Return [X, Y] of the center of cell containing provided text 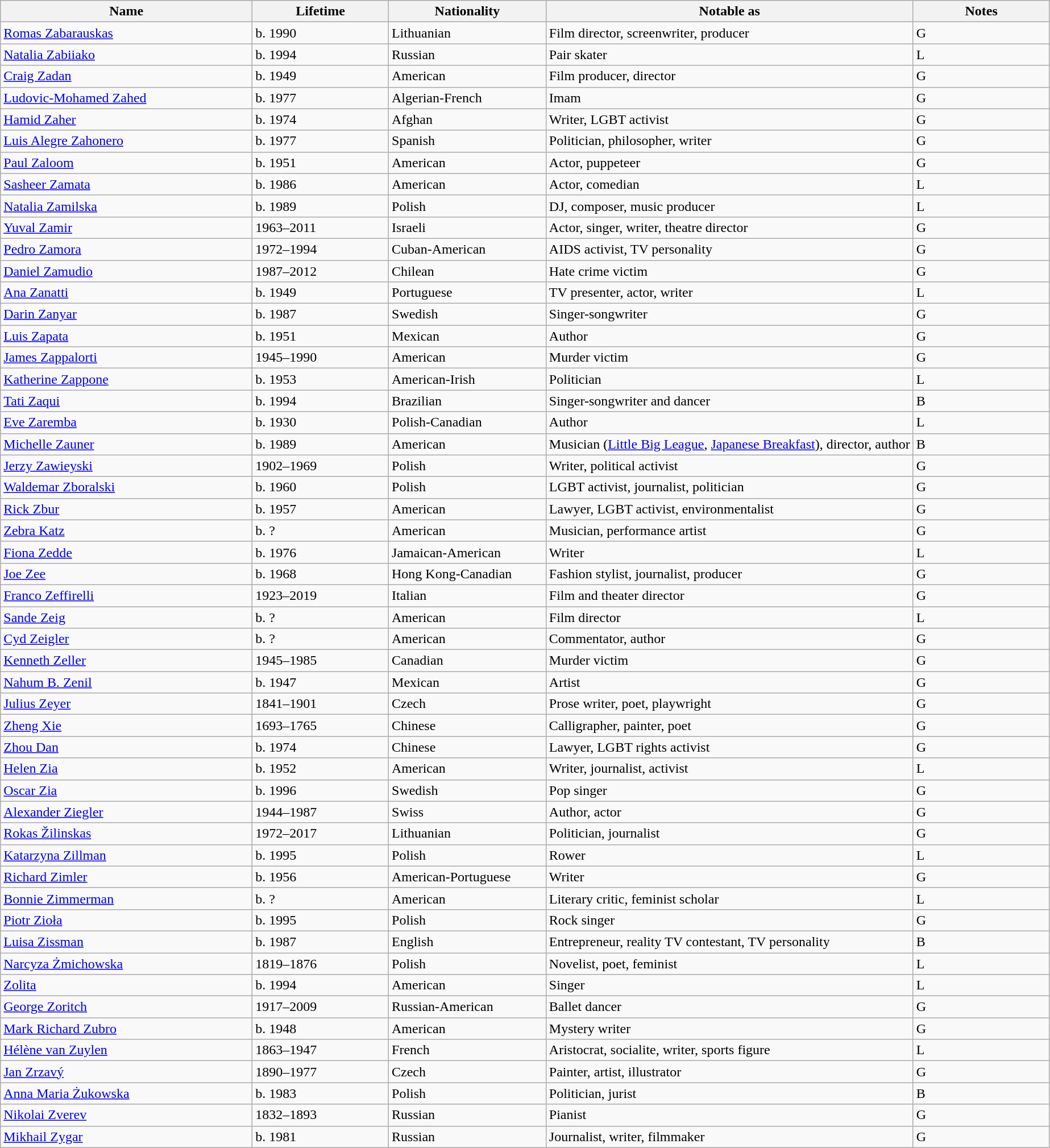
1972–1994 [321, 249]
Italian [467, 595]
Commentator, author [729, 639]
Jan Zrzavý [126, 1072]
Journalist, writer, filmmaker [729, 1137]
Author, actor [729, 812]
Waldemar Zboralski [126, 487]
Sasheer Zamata [126, 184]
b. 1983 [321, 1093]
Luisa Zissman [126, 942]
TV presenter, actor, writer [729, 293]
Polish-Canadian [467, 422]
Tati Zaqui [126, 401]
Anna Maria Żukowska [126, 1093]
Mikhail Zygar [126, 1137]
1863–1947 [321, 1050]
Zolita [126, 985]
b. 1981 [321, 1137]
Pair skater [729, 55]
Writer, journalist, activist [729, 769]
Entrepreneur, reality TV contestant, TV personality [729, 942]
b. 1957 [321, 509]
French [467, 1050]
Notable as [729, 11]
Jerzy Zawieyski [126, 466]
Fashion stylist, journalist, producer [729, 574]
American-Portuguese [467, 877]
b. 1952 [321, 769]
James Zappalorti [126, 358]
Nationality [467, 11]
Katherine Zappone [126, 379]
Cuban-American [467, 249]
1890–1977 [321, 1072]
Eve Zaremba [126, 422]
Rock singer [729, 920]
Darin Zanyar [126, 314]
Hong Kong-Canadian [467, 574]
1963–2011 [321, 227]
Piotr Zioła [126, 920]
Jamaican-American [467, 552]
1972–2017 [321, 834]
b. 1930 [321, 422]
Ballet dancer [729, 1007]
LGBT activist, journalist, politician [729, 487]
DJ, composer, music producer [729, 206]
Politician, jurist [729, 1093]
1945–1985 [321, 661]
1923–2019 [321, 595]
Rokas Žilinskas [126, 834]
Natalia Zamilska [126, 206]
1902–1969 [321, 466]
b. 1990 [321, 33]
Lawyer, LGBT activist, environmentalist [729, 509]
Israeli [467, 227]
Zheng Xie [126, 726]
Canadian [467, 661]
AIDS activist, TV personality [729, 249]
Chilean [467, 271]
Alexander Ziegler [126, 812]
Calligrapher, painter, poet [729, 726]
Rower [729, 855]
Narcyza Żmichowska [126, 964]
Sande Zeig [126, 617]
Hate crime victim [729, 271]
Prose writer, poet, playwright [729, 704]
Bonnie Zimmerman [126, 898]
1987–2012 [321, 271]
Zhou Dan [126, 747]
Swiss [467, 812]
Pianist [729, 1115]
Rick Zbur [126, 509]
Film producer, director [729, 76]
Pedro Zamora [126, 249]
Film director [729, 617]
Nahum B. Zenil [126, 682]
Algerian-French [467, 98]
1819–1876 [321, 964]
Musician (Little Big League, Japanese Breakfast), director, author [729, 444]
American-Irish [467, 379]
Musician, performance artist [729, 531]
Nikolai Zverev [126, 1115]
b. 1976 [321, 552]
Hélène van Zuylen [126, 1050]
Singer-songwriter [729, 314]
English [467, 942]
Actor, singer, writer, theatre director [729, 227]
Mark Richard Zubro [126, 1029]
Michelle Zauner [126, 444]
b. 1947 [321, 682]
Actor, puppeteer [729, 163]
1944–1987 [321, 812]
Spanish [467, 141]
Singer [729, 985]
Mystery writer [729, 1029]
Singer-songwriter and dancer [729, 401]
1917–2009 [321, 1007]
Ludovic-Mohamed Zahed [126, 98]
Paul Zaloom [126, 163]
Politician, journalist [729, 834]
Fiona Zedde [126, 552]
Politician [729, 379]
Ana Zanatti [126, 293]
Portuguese [467, 293]
Afghan [467, 119]
Artist [729, 682]
Russian-American [467, 1007]
George Zoritch [126, 1007]
Imam [729, 98]
1832–1893 [321, 1115]
1693–1765 [321, 726]
b. 1986 [321, 184]
Literary critic, feminist scholar [729, 898]
Luis Zapata [126, 336]
Julius Zeyer [126, 704]
Politician, philosopher, writer [729, 141]
Writer, political activist [729, 466]
Kenneth Zeller [126, 661]
Aristocrat, socialite, writer, sports figure [729, 1050]
Hamid Zaher [126, 119]
Actor, comedian [729, 184]
Luis Alegre Zahonero [126, 141]
Painter, artist, illustrator [729, 1072]
Daniel Zamudio [126, 271]
Cyd Zeigler [126, 639]
Brazilian [467, 401]
Lifetime [321, 11]
Writer, LGBT activist [729, 119]
Film director, screenwriter, producer [729, 33]
Romas Zabarauskas [126, 33]
Film and theater director [729, 595]
Joe Zee [126, 574]
Helen Zia [126, 769]
b. 1968 [321, 574]
Oscar Zia [126, 790]
Pop singer [729, 790]
Name [126, 11]
b. 1956 [321, 877]
Novelist, poet, feminist [729, 964]
1945–1990 [321, 358]
Franco Zeffirelli [126, 595]
Zebra Katz [126, 531]
Craig Zadan [126, 76]
b. 1960 [321, 487]
Yuval Zamir [126, 227]
b. 1948 [321, 1029]
Katarzyna Zillman [126, 855]
b. 1996 [321, 790]
1841–1901 [321, 704]
Notes [981, 11]
Lawyer, LGBT rights activist [729, 747]
b. 1953 [321, 379]
Natalia Zabiiako [126, 55]
Richard Zimler [126, 877]
